Capture the cell that displays the provided text and extract its (X, Y) central coordinate. 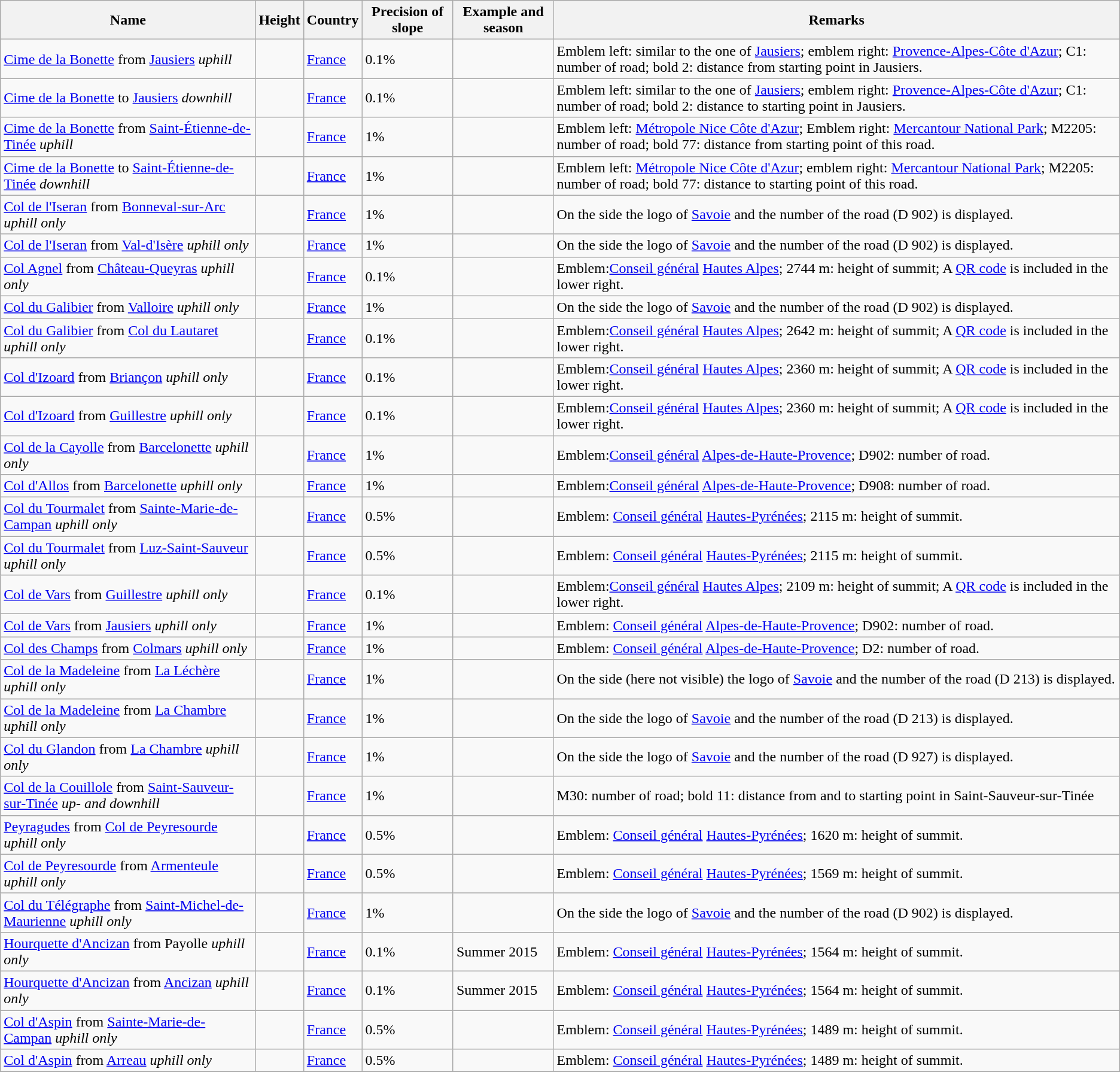
Col de la Madeleine from La Léchère uphill only (128, 679)
Hourquette d'Ancizan from Ancizan uphill only (128, 990)
Col d'Aspin from Sainte-Marie-de-Campan uphill only (128, 1030)
Hourquette d'Ancizan from Payolle uphill only (128, 952)
Col de la Cayolle from Barcelonette uphill only (128, 455)
Cime de la Bonette to Saint-Étienne-de-Tinée downhill (128, 176)
Peyragudes from Col de Peyresourde uphill only (128, 834)
Col du Galibier from Valloire uphill only (128, 307)
Country (333, 20)
Col du Tourmalet from Luz-Saint-Sauveur uphill only (128, 555)
Cime de la Bonette from Saint-Étienne-de-Tinée uphill (128, 136)
Emblem:Conseil général Alpes-de-Haute-Provence; D908: number of road. (836, 486)
Col de l'Iseran from Val-d'Isère uphill only (128, 245)
Emblem: Conseil général Alpes-de-Haute-Provence; D902: number of road. (836, 625)
Col de Peyresourde from Armenteule uphill only (128, 874)
Col d'Allos from Barcelonette uphill only (128, 486)
Emblem:Conseil général Alpes-de-Haute-Provence; D902: number of road. (836, 455)
Remarks (836, 20)
Col de l'Iseran from Bonneval-sur-Arc uphill only (128, 214)
Col de Vars from Jausiers uphill only (128, 625)
On the side (here not visible) the logo of Savoie and the number of the road (D 213) is displayed. (836, 679)
Emblem:Conseil général Hautes Alpes; 2642 m: height of summit; A QR code is included in the lower right. (836, 338)
Cime de la Bonette to Jausiers downhill (128, 98)
Col des Champs from Colmars uphill only (128, 648)
Col de Vars from Guillestre uphill only (128, 595)
Col Agnel from Château-Queyras uphill only (128, 277)
Emblem: Conseil général Hautes-Pyrénées; 1569 m: height of summit. (836, 874)
M30: number of road; bold 11: distance from and to starting point in Saint-Sauveur-sur-Tinée (836, 796)
On the side the logo of Savoie and the number of the road (D 927) is displayed. (836, 757)
Name (128, 20)
Col du Télégraphe from Saint-Michel-de-Maurienne uphill only (128, 912)
Col du Galibier from Col du Lautaret uphill only (128, 338)
Col du Glandon from La Chambre uphill only (128, 757)
Emblem:Conseil général Hautes Alpes; 2744 m: height of summit; A QR code is included in the lower right. (836, 277)
Precision of slope (407, 20)
Col d'Aspin from Arreau uphill only (128, 1061)
Emblem:Conseil général Hautes Alpes; 2109 m: height of summit; A QR code is included in the lower right. (836, 595)
Emblem: Conseil général Alpes-de-Haute-Provence; D2: number of road. (836, 648)
Col du Tourmalet from Sainte-Marie-de-Campan uphill only (128, 517)
Col de la Couillole from Saint-Sauveur-sur-Tinée up- and downhill (128, 796)
Emblem: Conseil général Hautes-Pyrénées; 1620 m: height of summit. (836, 834)
Col d'Izoard from Briançon uphill only (128, 377)
On the side the logo of Savoie and the number of the road (D 213) is displayed. (836, 718)
Col de la Madeleine from La Chambre uphill only (128, 718)
Height (279, 20)
Col d'Izoard from Guillestre uphill only (128, 415)
Cime de la Bonette from Jausiers uphill (128, 59)
Example and season (503, 20)
